Provide the [X, Y] coordinate of the cell's center where the given text is located.  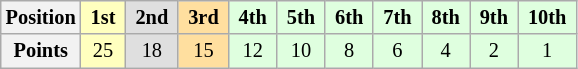
4th [253, 17]
6 [397, 51]
8th [446, 17]
2 [494, 51]
3rd [203, 17]
18 [152, 51]
1st [104, 17]
2nd [152, 17]
Points [41, 51]
8 [349, 51]
15 [203, 51]
10 [301, 51]
25 [104, 51]
9th [494, 17]
6th [349, 17]
7th [397, 17]
4 [446, 51]
10th [547, 17]
12 [253, 51]
5th [301, 17]
1 [547, 51]
Position [41, 17]
